Provide the [x, y] coordinate of the cell's center where the given text is located.  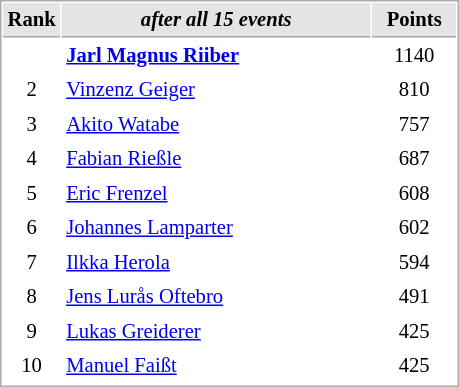
810 [414, 90]
Manuel Faißt [216, 366]
Lukas Greiderer [216, 332]
Jens Lurås Oftebro [216, 296]
Jarl Magnus Riiber [216, 56]
5 [32, 194]
Points [414, 20]
687 [414, 158]
491 [414, 296]
6 [32, 228]
4 [32, 158]
Johannes Lamparter [216, 228]
757 [414, 124]
9 [32, 332]
Rank [32, 20]
7 [32, 262]
Fabian Rießle [216, 158]
Ilkka Herola [216, 262]
after all 15 events [216, 20]
1140 [414, 56]
8 [32, 296]
Vinzenz Geiger [216, 90]
10 [32, 366]
608 [414, 194]
2 [32, 90]
594 [414, 262]
602 [414, 228]
3 [32, 124]
Akito Watabe [216, 124]
Eric Frenzel [216, 194]
